For the text-containing cell, return its midpoint in [x, y] coordinate format. 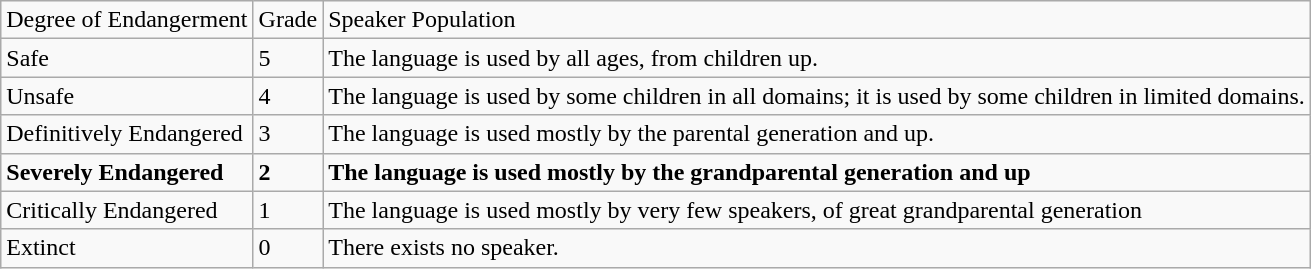
Extinct [127, 248]
The language is used mostly by the grandparental generation and up [817, 172]
Safe [127, 58]
Critically Endangered [127, 210]
The language is used by all ages, from children up. [817, 58]
The language is used by some children in all domains; it is used by some children in limited domains. [817, 96]
Degree of Endangerment [127, 20]
The language is used mostly by the parental generation and up. [817, 134]
Definitively Endangered [127, 134]
Severely Endangered [127, 172]
5 [288, 58]
There exists no speaker. [817, 248]
3 [288, 134]
0 [288, 248]
Speaker Population [817, 20]
1 [288, 210]
Grade [288, 20]
Unsafe [127, 96]
The language is used mostly by very few speakers, of great grandparental generation [817, 210]
2 [288, 172]
4 [288, 96]
